Find where the given text appears and provide that cell's center as [x, y] coordinate. 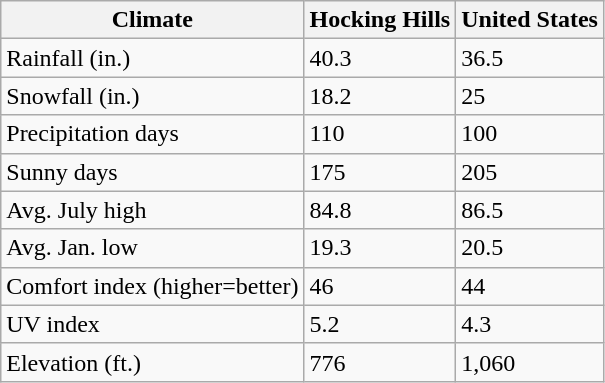
Avg. Jan. low [152, 248]
110 [380, 134]
19.3 [380, 248]
44 [530, 286]
46 [380, 286]
205 [530, 172]
84.8 [380, 210]
175 [380, 172]
Elevation (ft.) [152, 362]
United States [530, 20]
36.5 [530, 58]
776 [380, 362]
4.3 [530, 324]
Snowfall (in.) [152, 96]
5.2 [380, 324]
Precipitation days [152, 134]
1,060 [530, 362]
UV index [152, 324]
Comfort index (higher=better) [152, 286]
Climate [152, 20]
20.5 [530, 248]
86.5 [530, 210]
25 [530, 96]
Sunny days [152, 172]
Rainfall (in.) [152, 58]
40.3 [380, 58]
18.2 [380, 96]
Hocking Hills [380, 20]
Avg. July high [152, 210]
100 [530, 134]
